Search for the cell housing the specified text and yield its (X, Y) center coordinate. 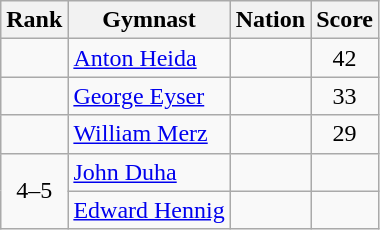
John Duha (149, 172)
Score (345, 20)
4–5 (34, 191)
George Eyser (149, 96)
Anton Heida (149, 58)
33 (345, 96)
Nation (270, 20)
42 (345, 58)
Gymnast (149, 20)
William Merz (149, 134)
Rank (34, 20)
Edward Hennig (149, 210)
29 (345, 134)
